Output the (X, Y) coordinate of the center of the cell containing the given text.  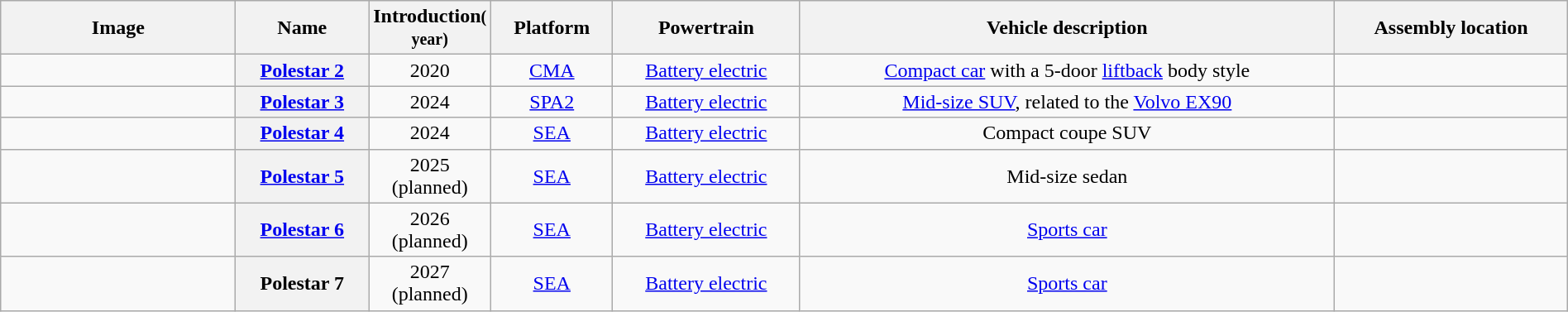
Polestar 6 (303, 230)
Compact coupe SUV (1067, 133)
Polestar 2 (303, 70)
2027 (planned) (430, 283)
Name (303, 28)
Powertrain (706, 28)
Mid-size SUV, related to the Volvo EX90 (1067, 102)
Vehicle description (1067, 28)
2020 (430, 70)
Polestar 3 (303, 102)
Platform (552, 28)
Polestar 5 (303, 175)
Introduction( year) (430, 28)
CMA (552, 70)
2025 (planned) (430, 175)
Compact car with a 5-door liftback body style (1067, 70)
Mid-size sedan (1067, 175)
Polestar 4 (303, 133)
Assembly location (1451, 28)
Image (118, 28)
SPA2 (552, 102)
Polestar 7 (303, 283)
2026 (planned) (430, 230)
